For the text-containing cell, return its midpoint in (X, Y) coordinate format. 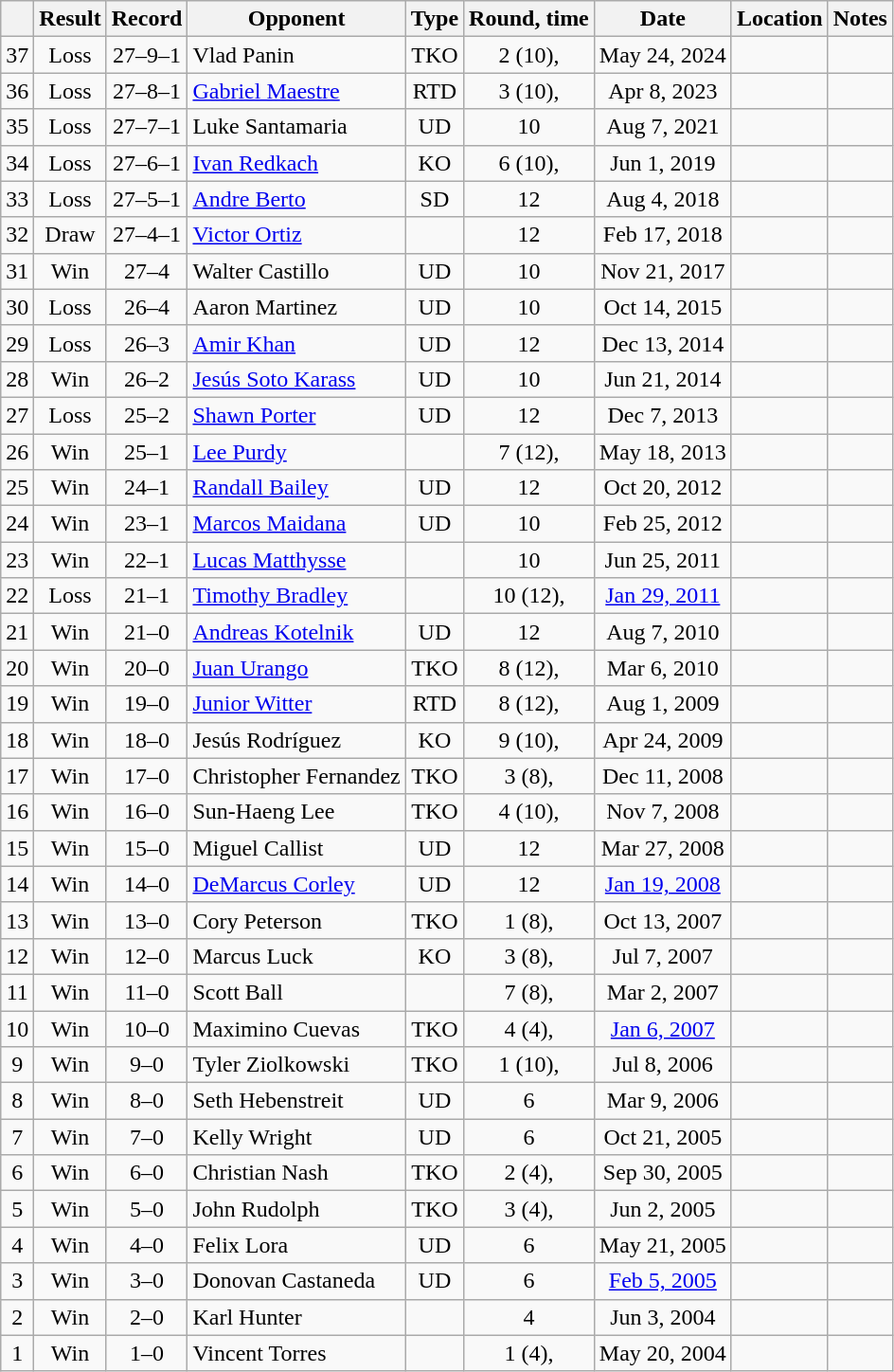
Jul 7, 2007 (663, 956)
Draw (70, 235)
Jan 19, 2008 (663, 884)
29 (17, 343)
Seth Hebenstreit (296, 1101)
Lee Purdy (296, 452)
Walter Castillo (296, 271)
May 21, 2005 (663, 1245)
Sun-Haeng Lee (296, 812)
6–0 (147, 1173)
31 (17, 271)
Round, time (529, 19)
Jul 8, 2006 (663, 1065)
Oct 13, 2007 (663, 920)
20–0 (147, 668)
1–0 (147, 1353)
9–0 (147, 1065)
7 (8), (529, 992)
1 (10), (529, 1065)
26–3 (147, 343)
13 (17, 920)
Donovan Castaneda (296, 1281)
Miguel Callist (296, 848)
Dec 13, 2014 (663, 343)
16–0 (147, 812)
Date (663, 19)
9 (17, 1065)
Dec 7, 2013 (663, 415)
Jun 21, 2014 (663, 379)
Timothy Bradley (296, 596)
Gabriel Maestre (296, 91)
Aug 1, 2009 (663, 704)
27–4 (147, 271)
11 (17, 992)
14–0 (147, 884)
Mar 27, 2008 (663, 848)
21–1 (147, 596)
21–0 (147, 632)
Feb 25, 2012 (663, 524)
4 (10), (529, 812)
10–0 (147, 1028)
12–0 (147, 956)
Juan Urango (296, 668)
18 (17, 740)
28 (17, 379)
Aaron Martinez (296, 307)
Jesús Rodríguez (296, 740)
Vlad Panin (296, 55)
May 18, 2013 (663, 452)
Tyler Ziolkowski (296, 1065)
Opponent (296, 19)
34 (17, 163)
2 (4), (529, 1173)
Junior Witter (296, 704)
36 (17, 91)
Apr 24, 2009 (663, 740)
3 (17, 1281)
32 (17, 235)
21 (17, 632)
DeMarcus Corley (296, 884)
Type (434, 19)
10 (12), (529, 596)
9 (10), (529, 740)
Lucas Matthysse (296, 560)
Amir Khan (296, 343)
2 (17, 1317)
2–0 (147, 1317)
Vincent Torres (296, 1353)
17–0 (147, 776)
Oct 14, 2015 (663, 307)
Ivan Redkach (296, 163)
Apr 8, 2023 (663, 91)
Nov 7, 2008 (663, 812)
2 (10), (529, 55)
6 (10), (529, 163)
13–0 (147, 920)
22 (17, 596)
27–7–1 (147, 127)
23–1 (147, 524)
7–0 (147, 1137)
Marcus Luck (296, 956)
Record (147, 19)
Location (779, 19)
Aug 7, 2021 (663, 127)
Andre Berto (296, 199)
22–1 (147, 560)
37 (17, 55)
Andreas Kotelnik (296, 632)
Jesús Soto Karass (296, 379)
26 (17, 452)
May 24, 2024 (663, 55)
Mar 9, 2006 (663, 1101)
Mar 2, 2007 (663, 992)
Scott Ball (296, 992)
27–5–1 (147, 199)
Result (70, 19)
Felix Lora (296, 1245)
Oct 20, 2012 (663, 488)
Marcos Maidana (296, 524)
Notes (860, 19)
John Rudolph (296, 1209)
Sep 30, 2005 (663, 1173)
Karl Hunter (296, 1317)
Randall Bailey (296, 488)
Shawn Porter (296, 415)
Jun 3, 2004 (663, 1317)
SD (434, 199)
Christopher Fernandez (296, 776)
Kelly Wright (296, 1137)
8–0 (147, 1101)
20 (17, 668)
17 (17, 776)
Nov 21, 2017 (663, 271)
19–0 (147, 704)
1 (8), (529, 920)
3 (10), (529, 91)
Jun 2, 2005 (663, 1209)
23 (17, 560)
27–6–1 (147, 163)
15 (17, 848)
Oct 21, 2005 (663, 1137)
4–0 (147, 1245)
Maximino Cuevas (296, 1028)
Jun 1, 2019 (663, 163)
1 (4), (529, 1353)
26–4 (147, 307)
May 20, 2004 (663, 1353)
Cory Peterson (296, 920)
3–0 (147, 1281)
27 (17, 415)
27–8–1 (147, 91)
1 (17, 1353)
Dec 11, 2008 (663, 776)
24–1 (147, 488)
Jun 25, 2011 (663, 560)
Victor Ortiz (296, 235)
14 (17, 884)
16 (17, 812)
24 (17, 524)
5 (17, 1209)
3 (4), (529, 1209)
Mar 6, 2010 (663, 668)
33 (17, 199)
Aug 4, 2018 (663, 199)
7 (17, 1137)
27–4–1 (147, 235)
18–0 (147, 740)
27–9–1 (147, 55)
Luke Santamaria (296, 127)
25 (17, 488)
Feb 5, 2005 (663, 1281)
30 (17, 307)
15–0 (147, 848)
Aug 7, 2010 (663, 632)
5–0 (147, 1209)
Feb 17, 2018 (663, 235)
Jan 6, 2007 (663, 1028)
4 (4), (529, 1028)
26–2 (147, 379)
Christian Nash (296, 1173)
11–0 (147, 992)
35 (17, 127)
Jan 29, 2011 (663, 596)
25–2 (147, 415)
7 (12), (529, 452)
25–1 (147, 452)
8 (17, 1101)
19 (17, 704)
